Output the (x, y) coordinate of the center of the cell containing the given text.  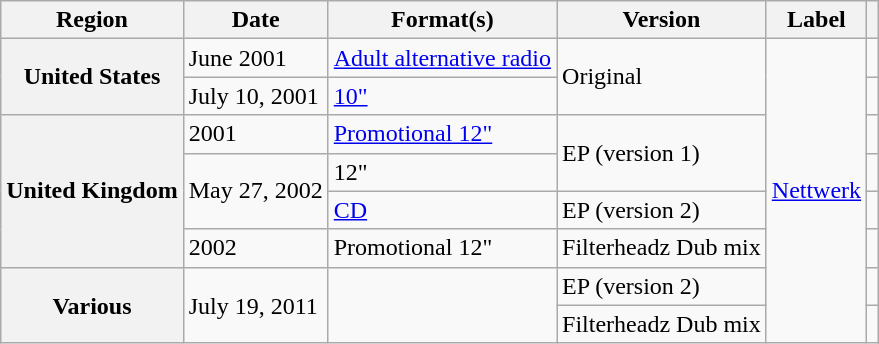
May 27, 2002 (256, 191)
Various (92, 305)
Adult alternative radio (442, 58)
July 19, 2011 (256, 305)
July 10, 2001 (256, 96)
Region (92, 20)
Original (662, 77)
12" (442, 172)
2001 (256, 134)
CD (442, 210)
United Kingdom (92, 191)
June 2001 (256, 58)
United States (92, 77)
Format(s) (442, 20)
EP (version 1) (662, 153)
2002 (256, 248)
Nettwerk (816, 191)
Date (256, 20)
Label (816, 20)
10" (442, 96)
Version (662, 20)
